Scan for the cell matching the given text and deliver its [x, y] coordinate at center. 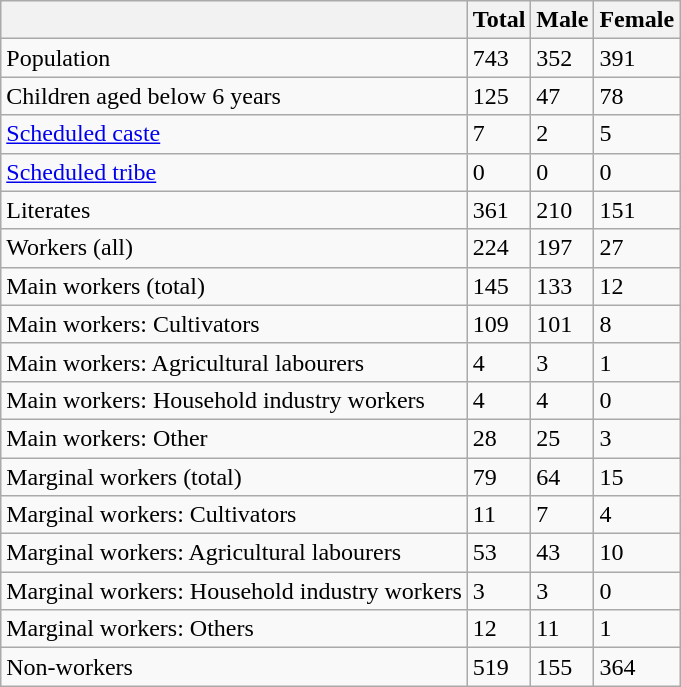
Main workers: Agricultural labourers [234, 362]
Main workers: Cultivators [234, 324]
2 [562, 134]
109 [499, 324]
79 [499, 477]
Main workers: Other [234, 438]
27 [637, 248]
133 [562, 286]
Scheduled caste [234, 134]
Marginal workers (total) [234, 477]
145 [499, 286]
Marginal workers: Cultivators [234, 515]
53 [499, 553]
101 [562, 324]
Scheduled tribe [234, 172]
155 [562, 667]
Marginal workers: Agricultural labourers [234, 553]
15 [637, 477]
Male [562, 20]
Population [234, 58]
210 [562, 210]
8 [637, 324]
47 [562, 96]
Literates [234, 210]
Main workers (total) [234, 286]
78 [637, 96]
151 [637, 210]
Marginal workers: Household industry workers [234, 591]
125 [499, 96]
197 [562, 248]
352 [562, 58]
28 [499, 438]
224 [499, 248]
25 [562, 438]
391 [637, 58]
Total [499, 20]
5 [637, 134]
Marginal workers: Others [234, 629]
43 [562, 553]
519 [499, 667]
Children aged below 6 years [234, 96]
Female [637, 20]
Non-workers [234, 667]
64 [562, 477]
Workers (all) [234, 248]
364 [637, 667]
361 [499, 210]
10 [637, 553]
Main workers: Household industry workers [234, 400]
743 [499, 58]
